Scan for the cell matching the given text and deliver its (X, Y) coordinate at center. 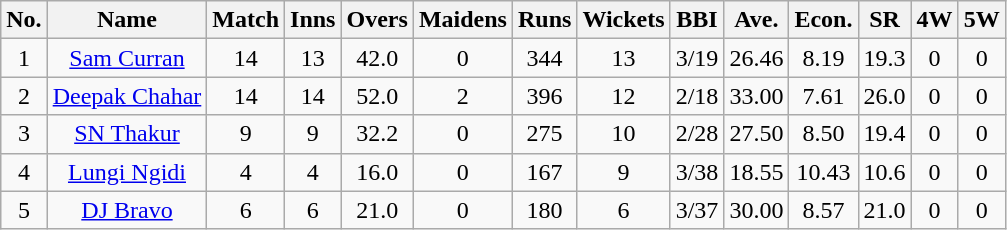
Name (127, 20)
Deepak Chahar (127, 96)
Wickets (624, 20)
2/18 (697, 96)
7.61 (824, 96)
10 (624, 134)
BBI (697, 20)
30.00 (756, 210)
27.50 (756, 134)
SN Thakur (127, 134)
No. (24, 20)
52.0 (377, 96)
Ave. (756, 20)
16.0 (377, 172)
275 (544, 134)
33.00 (756, 96)
5 (24, 210)
3/38 (697, 172)
Econ. (824, 20)
Maidens (462, 20)
32.2 (377, 134)
8.19 (824, 58)
4W (934, 20)
10.43 (824, 172)
180 (544, 210)
DJ Bravo (127, 210)
Runs (544, 20)
Sam Curran (127, 58)
3 (24, 134)
12 (624, 96)
10.6 (884, 172)
19.4 (884, 134)
396 (544, 96)
3/37 (697, 210)
8.57 (824, 210)
1 (24, 58)
Overs (377, 20)
26.46 (756, 58)
Lungi Ngidi (127, 172)
8.50 (824, 134)
2/28 (697, 134)
344 (544, 58)
18.55 (756, 172)
167 (544, 172)
SR (884, 20)
19.3 (884, 58)
5W (982, 20)
3/19 (697, 58)
26.0 (884, 96)
Match (246, 20)
Inns (313, 20)
42.0 (377, 58)
